Capture the cell that displays the provided text and extract its (x, y) central coordinate. 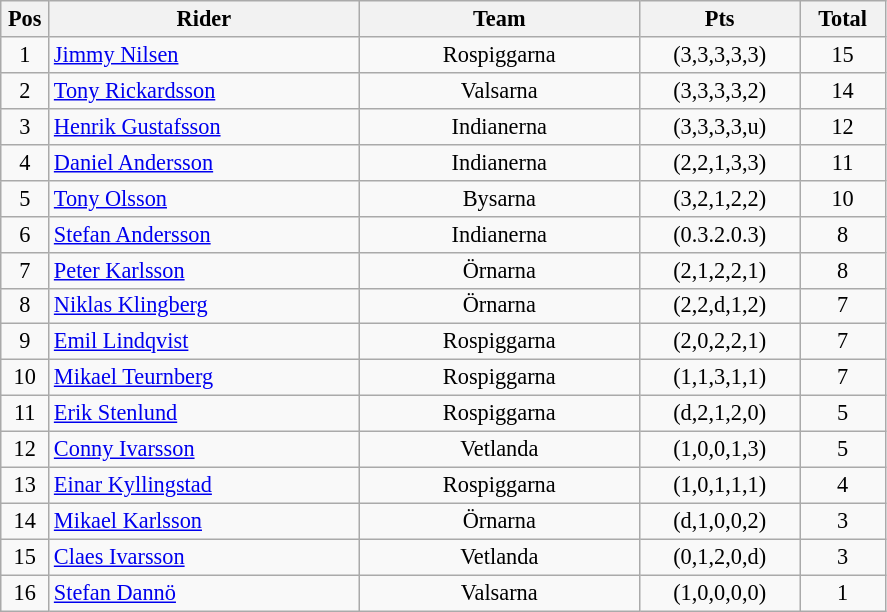
Pts (719, 19)
(3,3,3,3,3) (719, 55)
(2,2,1,3,3) (719, 162)
Claes Ivarsson (204, 557)
Team (499, 19)
Einar Kyllingstad (204, 485)
13 (25, 485)
(3,3,3,3,2) (719, 90)
(2,2,d,1,2) (719, 306)
Mikael Teurnberg (204, 378)
(0.3.2.0.3) (719, 234)
(1,0,0,0,0) (719, 593)
(0,1,2,0,d) (719, 557)
Peter Karlsson (204, 270)
16 (25, 593)
Henrik Gustafsson (204, 126)
Pos (25, 19)
(2,1,2,2,1) (719, 270)
(d,1,0,0,2) (719, 521)
Conny Ivarsson (204, 450)
Rider (204, 19)
Bysarna (499, 198)
(2,0,2,2,1) (719, 342)
Stefan Andersson (204, 234)
Daniel Andersson (204, 162)
(1,1,3,1,1) (719, 378)
(3,2,1,2,2) (719, 198)
Stefan Dannö (204, 593)
Total (842, 19)
(d,2,1,2,0) (719, 414)
Tony Olsson (204, 198)
6 (25, 234)
(1,0,0,1,3) (719, 450)
Niklas Klingberg (204, 306)
Jimmy Nilsen (204, 55)
Tony Rickardsson (204, 90)
Emil Lindqvist (204, 342)
(3,3,3,3,u) (719, 126)
Mikael Karlsson (204, 521)
9 (25, 342)
(1,0,1,1,1) (719, 485)
2 (25, 90)
Erik Stenlund (204, 414)
